Pinpoint the cell where the given text exists, returning its [X, Y] midpoint coordinate. 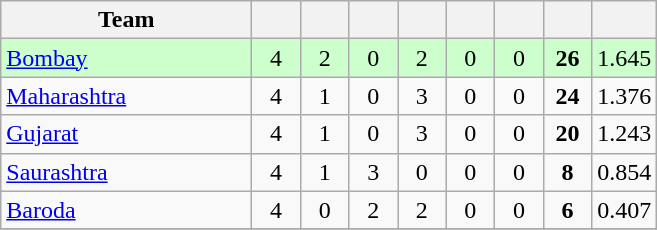
Maharashtra [126, 96]
Baroda [126, 210]
Bombay [126, 58]
26 [568, 58]
Saurashtra [126, 172]
1.645 [624, 58]
24 [568, 96]
1.243 [624, 134]
Gujarat [126, 134]
0.854 [624, 172]
1.376 [624, 96]
0.407 [624, 210]
6 [568, 210]
8 [568, 172]
Team [126, 20]
20 [568, 134]
